From the cell containing the given text, extract its center point as [x, y] coordinate. 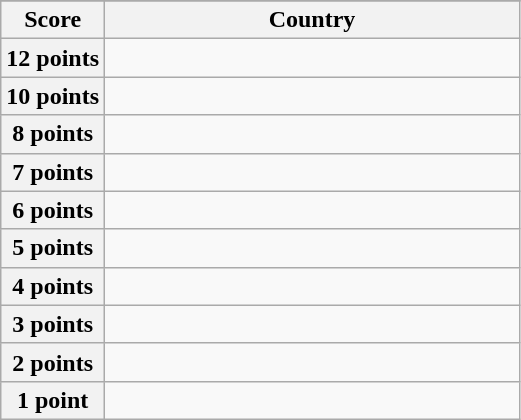
5 points [53, 248]
2 points [53, 362]
12 points [53, 58]
Country [312, 20]
4 points [53, 286]
10 points [53, 96]
Score [53, 20]
8 points [53, 134]
1 point [53, 400]
3 points [53, 324]
6 points [53, 210]
7 points [53, 172]
